Identify which cell holds the provided text, then report its (x, y) central coordinate. 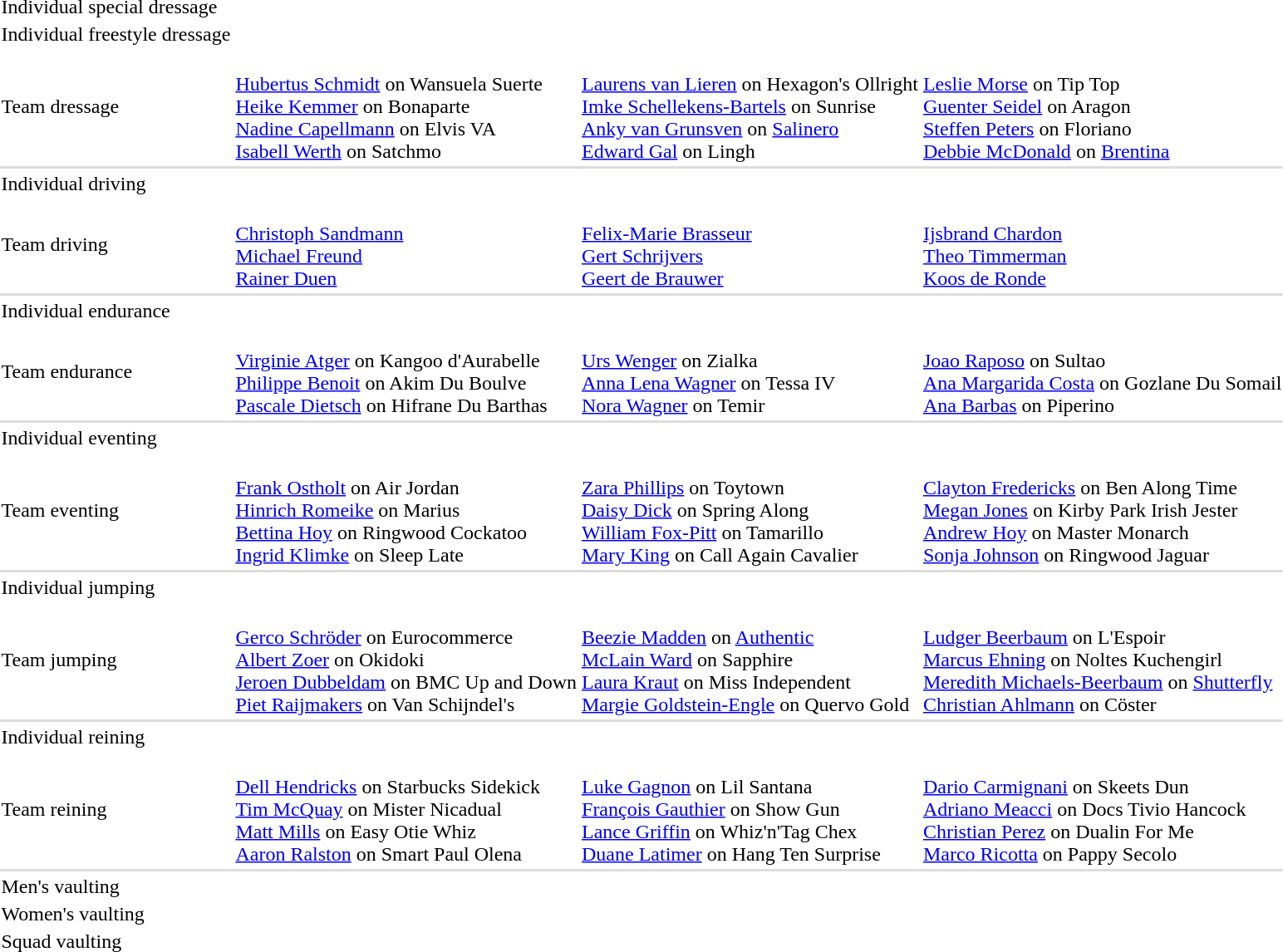
Luke Gagnon on Lil SantanaFrançois Gauthier on Show GunLance Griffin on Whiz'n'Tag ChexDuane Latimer on Hang Ten Surprise (750, 809)
Team reining (116, 809)
Dario Carmignani on Skeets DunAdriano Meacci on Docs Tivio HancockChristian Perez on Dualin For MeMarco Ricotta on Pappy Secolo (1102, 809)
Felix-Marie BrasseurGert SchrijversGeert de Brauwer (750, 244)
Individual eventing (116, 438)
Beezie Madden on AuthenticMcLain Ward on SapphireLaura Kraut on Miss IndependentMargie Goldstein-Engle on Quervo Gold (750, 660)
Men's vaulting (116, 886)
Virginie Atger on Kangoo d'AurabellePhilippe Benoit on Akim Du BoulvePascale Dietsch on Hifrane Du Barthas (406, 372)
Christoph SandmannMichael FreundRainer Duen (406, 244)
Individual driving (116, 184)
Gerco Schröder on EurocommerceAlbert Zoer on OkidokiJeroen Dubbeldam on BMC Up and DownPiet Raijmakers on Van Schijndel's (406, 660)
Individual jumping (116, 587)
Individual freestyle dressage (116, 34)
Dell Hendricks on Starbucks SidekickTim McQuay on Mister NicadualMatt Mills on Easy Otie WhizAaron Ralston on Smart Paul Olena (406, 809)
Urs Wenger on ZialkaAnna Lena Wagner on Tessa IVNora Wagner on Temir (750, 372)
Ijsbrand ChardonTheo TimmermanKoos de Ronde (1102, 244)
Clayton Fredericks on Ben Along TimeMegan Jones on Kirby Park Irish JesterAndrew Hoy on Master MonarchSonja Johnson on Ringwood Jaguar (1102, 510)
Zara Phillips on ToytownDaisy Dick on Spring AlongWilliam Fox-Pitt on TamarilloMary King on Call Again Cavalier (750, 510)
Joao Raposo on SultaoAna Margarida Costa on Gozlane Du SomailAna Barbas on Piperino (1102, 372)
Individual reining (116, 737)
Ludger Beerbaum on L'EspoirMarcus Ehning on Noltes KuchengirlMeredith Michaels-Beerbaum on ShutterflyChristian Ahlmann on Cöster (1102, 660)
Individual endurance (116, 311)
Frank Ostholt on Air JordanHinrich Romeike on MariusBettina Hoy on Ringwood CockatooIngrid Klimke on Sleep Late (406, 510)
Team endurance (116, 372)
Team eventing (116, 510)
Team driving (116, 244)
Team dressage (116, 106)
Laurens van Lieren on Hexagon's OllrightImke Schellekens-Bartels on SunriseAnky van Grunsven on SalineroEdward Gal on Lingh (750, 106)
Team jumping (116, 660)
Leslie Morse on Tip TopGuenter Seidel on AragonSteffen Peters on FlorianoDebbie McDonald on Brentina (1102, 106)
Hubertus Schmidt on Wansuela SuerteHeike Kemmer on BonaparteNadine Capellmann on Elvis VAIsabell Werth on Satchmo (406, 106)
Women's vaulting (116, 914)
